For the text-containing cell, return its midpoint in (X, Y) coordinate format. 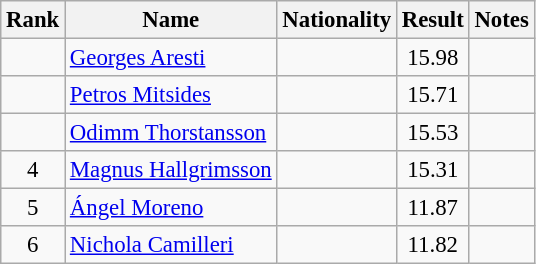
4 (33, 170)
6 (33, 245)
Rank (33, 20)
Nationality (336, 20)
Odimm Thorstansson (171, 133)
Petros Mitsides (171, 95)
15.98 (432, 58)
5 (33, 208)
Ángel Moreno (171, 208)
Magnus Hallgrimsson (171, 170)
Notes (502, 20)
15.71 (432, 95)
15.31 (432, 170)
Name (171, 20)
15.53 (432, 133)
Georges Aresti (171, 58)
Result (432, 20)
11.82 (432, 245)
11.87 (432, 208)
Nichola Camilleri (171, 245)
